Detect which cell encompasses the target text, then output its (X, Y) center coordinate. 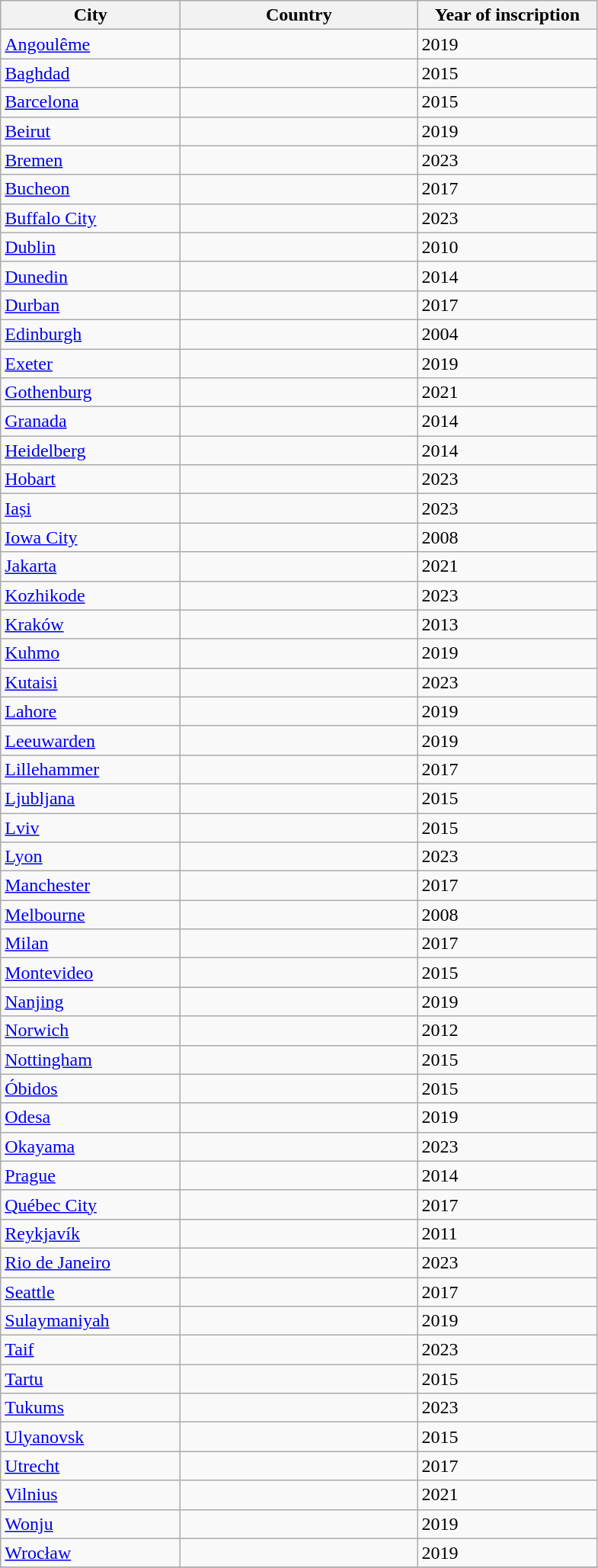
Gothenburg (91, 393)
Buffalo City (91, 218)
Prague (91, 1175)
Tukums (91, 1408)
Ljubljana (91, 798)
Seattle (91, 1292)
Kuhmo (91, 653)
Milan (91, 944)
Nottingham (91, 1060)
Exeter (91, 364)
City (91, 15)
Reykjavík (91, 1233)
Okayama (91, 1146)
Country (299, 15)
Wrocław (91, 1553)
Québec City (91, 1204)
Ulyanovsk (91, 1437)
Wonju (91, 1524)
Kraków (91, 624)
Melbourne (91, 915)
Rio de Janeiro (91, 1262)
Granada (91, 422)
Tartu (91, 1379)
Sulaymaniyah (91, 1321)
Beirut (91, 131)
Taif (91, 1350)
Iași (91, 508)
2013 (507, 624)
Barcelona (91, 102)
Lahore (91, 711)
Lviv (91, 827)
Montevideo (91, 973)
2012 (507, 1031)
Baghdad (91, 73)
Kozhikode (91, 595)
Hobart (91, 479)
Heidelberg (91, 451)
Nanjing (91, 1002)
Vilnius (91, 1495)
Angoulême (91, 44)
Dublin (91, 247)
Edinburgh (91, 334)
Bucheon (91, 189)
2011 (507, 1233)
Jakarta (91, 566)
Dunedin (91, 276)
2010 (507, 247)
Óbidos (91, 1089)
Iowa City (91, 537)
Lyon (91, 857)
Bremen (91, 160)
2004 (507, 334)
Odesa (91, 1117)
Utrecht (91, 1466)
Kutaisi (91, 682)
Leeuwarden (91, 740)
Manchester (91, 886)
Norwich (91, 1031)
Durban (91, 305)
Lillehammer (91, 769)
Year of inscription (507, 15)
